Scan for the cell matching the given text and deliver its [x, y] coordinate at center. 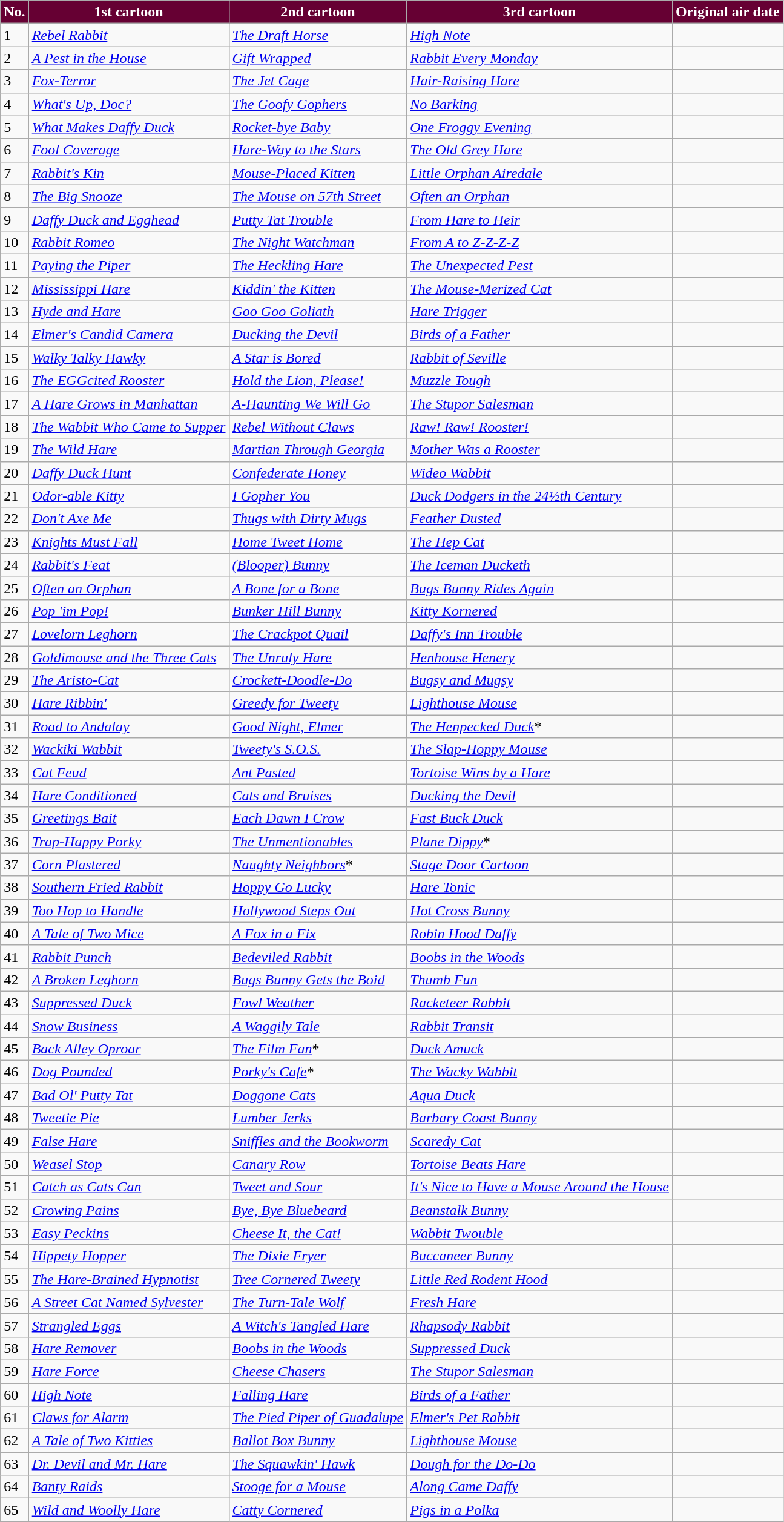
Fresh Hare [540, 1302]
Each Dawn I Crow [318, 819]
The Wabbit Who Came to Supper [128, 427]
The Hep Cat [540, 542]
Bad Ol' Putty Tat [128, 1095]
The EGGcited Rooster [128, 381]
A Tale of Two Mice [128, 934]
13 [15, 312]
58 [15, 1348]
Tree Cornered Tweety [318, 1279]
22 [15, 519]
Home Tweet Home [318, 542]
Elmer's Pet Rabbit [540, 1418]
Wild and Woolly Hare [128, 1510]
Catch as Cats Can [128, 1187]
4 [15, 104]
Odor-able Kitty [128, 496]
30 [15, 703]
Daffy Duck Hunt [128, 473]
Rabbit of Seville [540, 358]
Aqua Duck [540, 1095]
40 [15, 934]
Ballot Box Bunny [318, 1441]
Rabbit Transit [540, 1026]
Stage Door Cartoon [540, 865]
What's Up, Doc? [128, 104]
Bugsy and Mugsy [540, 680]
Kitty Kornered [540, 611]
Corn Plastered [128, 865]
A-Haunting We Will Go [318, 404]
Beanstalk Bunny [540, 1210]
The Slap-Hoppy Mouse [540, 749]
Tortoise Wins by a Hare [540, 773]
Too Hop to Handle [128, 911]
Bugs Bunny Gets the Boid [318, 980]
35 [15, 819]
Goo Goo Goliath [318, 312]
47 [15, 1095]
50 [15, 1164]
20 [15, 473]
The Unruly Hare [318, 657]
Fowl Weather [318, 1003]
38 [15, 888]
Feather Dusted [540, 519]
The Pied Piper of Guadalupe [318, 1418]
Henhouse Henery [540, 657]
Rabbit's Kin [128, 173]
Mississippi Hare [128, 289]
2nd cartoon [318, 12]
Pop 'im Pop! [128, 611]
63 [15, 1464]
It's Nice to Have a Mouse Around the House [540, 1187]
28 [15, 657]
2 [15, 58]
Gift Wrapped [318, 58]
Little Red Rodent Hood [540, 1279]
Good Night, Elmer [318, 726]
A Tale of Two Kitties [128, 1441]
From A to Z-Z-Z-Z [540, 242]
18 [15, 427]
3rd cartoon [540, 12]
Hare-Way to the Stars [318, 150]
A Star is Bored [318, 358]
Hippety Hopper [128, 1256]
Road to Andalay [128, 726]
46 [15, 1072]
Hare Ribbin' [128, 703]
Wackiki Wabbit [128, 749]
Cat Feud [128, 773]
Sniffles and the Bookworm [318, 1141]
Crockett-Doodle-Do [318, 680]
Southern Fried Rabbit [128, 888]
Don't Axe Me [128, 519]
5 [15, 127]
One Froggy Evening [540, 127]
The Film Fan* [318, 1049]
45 [15, 1049]
Fool Coverage [128, 150]
Tweet and Sour [318, 1187]
A Broken Leghorn [128, 980]
Greetings Bait [128, 819]
44 [15, 1026]
6 [15, 150]
Bedeviled Rabbit [318, 957]
62 [15, 1441]
Porky's Cafe* [318, 1072]
42 [15, 980]
12 [15, 289]
60 [15, 1394]
Pigs in a Polka [540, 1510]
The Mouse on 57th Street [318, 196]
The Goofy Gophers [318, 104]
A Fox in a Fix [318, 934]
Easy Peckins [128, 1233]
Fast Buck Duck [540, 819]
21 [15, 496]
Cheese Chasers [318, 1371]
Tweety's S.O.S. [318, 749]
The Big Snooze [128, 196]
Dr. Devil and Mr. Hare [128, 1464]
The Heckling Hare [318, 265]
Rhapsody Rabbit [540, 1325]
Hare Conditioned [128, 796]
What Makes Daffy Duck [128, 127]
I Gopher You [318, 496]
Daffy Duck and Egghead [128, 219]
The Crackpot Quail [318, 634]
Fox-Terror [128, 81]
59 [15, 1371]
43 [15, 1003]
25 [15, 588]
The Dixie Fryer [318, 1256]
11 [15, 265]
Rabbit's Feat [128, 565]
Barbary Coast Bunny [540, 1118]
26 [15, 611]
Along Came Daffy [540, 1487]
Dog Pounded [128, 1072]
Snow Business [128, 1026]
Banty Raids [128, 1487]
The Jet Cage [318, 81]
Original air date [728, 12]
No Barking [540, 104]
Doggone Cats [318, 1095]
7 [15, 173]
57 [15, 1325]
41 [15, 957]
The Hare-Brained Hypnotist [128, 1279]
55 [15, 1279]
Hot Cross Bunny [540, 911]
1 [15, 35]
53 [15, 1233]
Rebel Rabbit [128, 35]
32 [15, 749]
19 [15, 450]
Trap-Happy Porky [128, 842]
The Unmentionables [318, 842]
Claws for Alarm [128, 1418]
Rebel Without Claws [318, 427]
52 [15, 1210]
39 [15, 911]
Little Orphan Airedale [540, 173]
23 [15, 542]
Greedy for Tweety [318, 703]
Wideo Wabbit [540, 473]
Tortoise Beats Hare [540, 1164]
3 [15, 81]
Putty Tat Trouble [318, 219]
Hyde and Hare [128, 312]
Canary Row [318, 1164]
The Henpecked Duck* [540, 726]
The Old Grey Hare [540, 150]
Rabbit Every Monday [540, 58]
Falling Hare [318, 1394]
Rabbit Punch [128, 957]
Rocket-bye Baby [318, 127]
A Bone for a Bone [318, 588]
The Draft Horse [318, 35]
16 [15, 381]
Raw! Raw! Rooster! [540, 427]
33 [15, 773]
65 [15, 1510]
Elmer's Candid Camera [128, 335]
Confederate Honey [318, 473]
Goldimouse and the Three Cats [128, 657]
A Pest in the House [128, 58]
Martian Through Georgia [318, 450]
The Wacky Wabbit [540, 1072]
Strangled Eggs [128, 1325]
51 [15, 1187]
29 [15, 680]
Duck Dodgers in the 24½th Century [540, 496]
36 [15, 842]
Crowing Pains [128, 1210]
The Aristo-Cat [128, 680]
No. [15, 12]
31 [15, 726]
Mouse-Placed Kitten [318, 173]
Wabbit Twouble [540, 1233]
Lumber Jerks [318, 1118]
A Hare Grows in Manhattan [128, 404]
A Witch's Tangled Hare [318, 1325]
Naughty Neighbors* [318, 865]
49 [15, 1141]
Hare Remover [128, 1348]
A Street Cat Named Sylvester [128, 1302]
Ant Pasted [318, 773]
10 [15, 242]
The Night Watchman [318, 242]
61 [15, 1418]
27 [15, 634]
Cats and Bruises [318, 796]
Kiddin' the Kitten [318, 289]
The Mouse-Merized Cat [540, 289]
Robin Hood Daffy [540, 934]
Stooge for a Mouse [318, 1487]
56 [15, 1302]
Hold the Lion, Please! [318, 381]
Hare Trigger [540, 312]
Lovelorn Leghorn [128, 634]
Daffy's Inn Trouble [540, 634]
Knights Must Fall [128, 542]
14 [15, 335]
The Turn-Tale Wolf [318, 1302]
Scaredy Cat [540, 1141]
Paying the Piper [128, 265]
Tweetie Pie [128, 1118]
Weasel Stop [128, 1164]
Bye, Bye Bluebeard [318, 1210]
Catty Cornered [318, 1510]
17 [15, 404]
Bugs Bunny Rides Again [540, 588]
From Hare to Heir [540, 219]
Bunker Hill Bunny [318, 611]
9 [15, 219]
(Blooper) Bunny [318, 565]
Hare Force [128, 1371]
8 [15, 196]
15 [15, 358]
Mother Was a Rooster [540, 450]
Back Alley Oproar [128, 1049]
The Unexpected Pest [540, 265]
Hair-Raising Hare [540, 81]
The Iceman Ducketh [540, 565]
Cheese It, the Cat! [318, 1233]
False Hare [128, 1141]
Muzzle Tough [540, 381]
Rabbit Romeo [128, 242]
Plane Dippy* [540, 842]
The Wild Hare [128, 450]
Hoppy Go Lucky [318, 888]
Walky Talky Hawky [128, 358]
64 [15, 1487]
37 [15, 865]
54 [15, 1256]
34 [15, 796]
Thugs with Dirty Mugs [318, 519]
Hollywood Steps Out [318, 911]
A Waggily Tale [318, 1026]
Dough for the Do-Do [540, 1464]
48 [15, 1118]
Hare Tonic [540, 888]
24 [15, 565]
1st cartoon [128, 12]
The Squawkin' Hawk [318, 1464]
Thumb Fun [540, 980]
Racketeer Rabbit [540, 1003]
Duck Amuck [540, 1049]
Buccaneer Bunny [540, 1256]
